Return the (x, y) coordinate for the center point of the cell that contains the specified text.  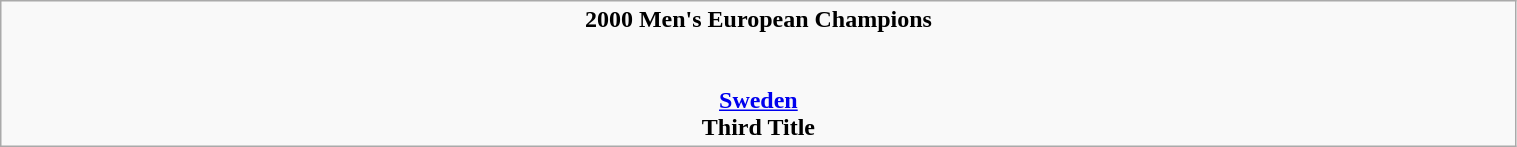
2000 Men's European Champions SwedenThird Title (758, 74)
